Determine the (x, y) coordinate at the center of the cell enclosing the given text.  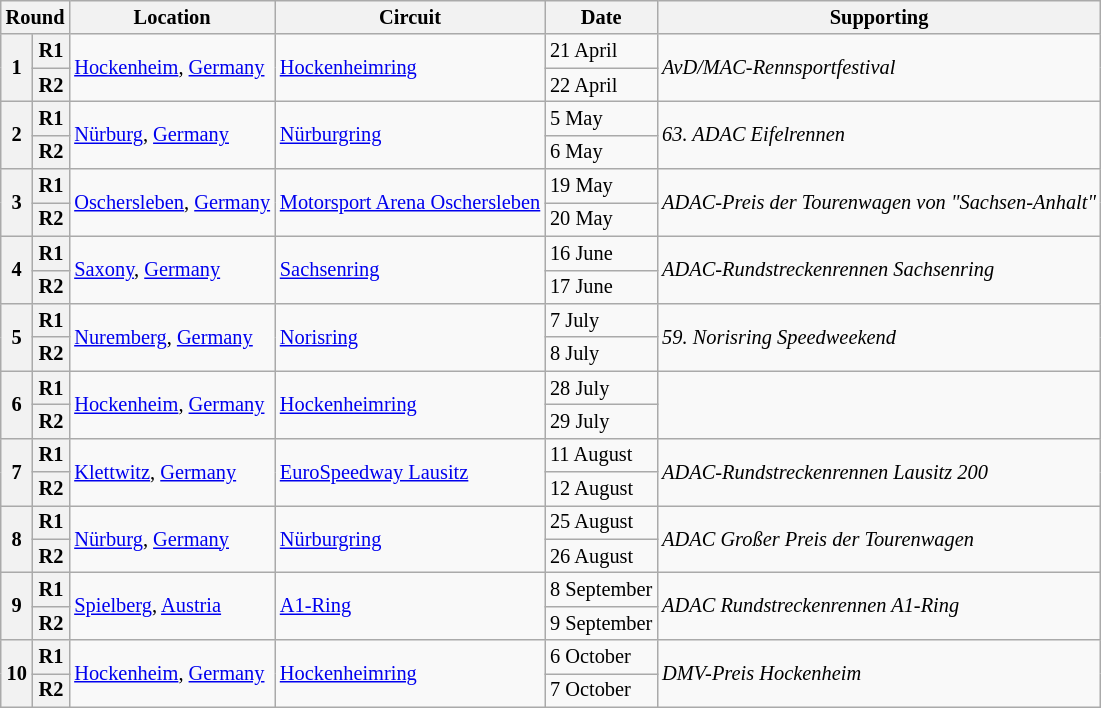
Norisring (410, 336)
63. ADAC Eifelrennen (879, 134)
20 May (601, 219)
7 October (601, 690)
11 August (601, 455)
Location (172, 17)
1 (17, 68)
5 (17, 336)
7 (17, 472)
Date (601, 17)
Circuit (410, 17)
ADAC Großer Preis der Tourenwagen (879, 538)
12 August (601, 489)
Spielberg, Austria (172, 606)
16 June (601, 253)
6 (17, 404)
29 July (601, 421)
Sachsenring (410, 270)
9 (17, 606)
2 (17, 134)
9 September (601, 623)
26 August (601, 556)
AvD/MAC-Rennsportfestival (879, 68)
8 July (601, 354)
ADAC Rundstreckenrennen A1-Ring (879, 606)
17 June (601, 287)
19 May (601, 186)
25 August (601, 522)
Supporting (879, 17)
59. Norisring Speedweekend (879, 336)
6 May (601, 152)
DMV-Preis Hockenheim (879, 674)
3 (17, 202)
EuroSpeedway Lausitz (410, 472)
ADAC-Preis der Tourenwagen von "Sachsen-Anhalt" (879, 202)
Oschersleben, Germany (172, 202)
5 May (601, 118)
Klettwitz, Germany (172, 472)
Round (36, 17)
28 July (601, 388)
7 July (601, 320)
ADAC-Rundstreckenrennen Sachsenring (879, 270)
6 October (601, 657)
8 (17, 538)
10 (17, 674)
ADAC-Rundstreckenrennen Lausitz 200 (879, 472)
8 September (601, 589)
22 April (601, 85)
Motorsport Arena Oschersleben (410, 202)
21 April (601, 51)
A1-Ring (410, 606)
Nuremberg, Germany (172, 336)
4 (17, 270)
Saxony, Germany (172, 270)
